Return [x, y] of the center of cell containing provided text 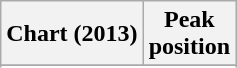
Chart (2013) [72, 34]
Peakposition [189, 34]
